Return the [x, y] coordinate for the center point of the cell that contains the specified text.  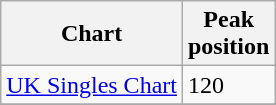
UK Singles Chart [92, 85]
Chart [92, 34]
Peakposition [228, 34]
120 [228, 85]
